For the text-containing cell, return its midpoint in [X, Y] coordinate format. 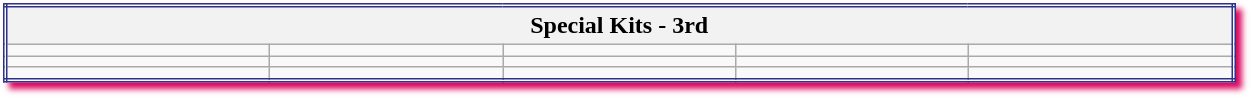
Special Kits - 3rd [619, 25]
